Detect which cell encompasses the target text, then output its (x, y) center coordinate. 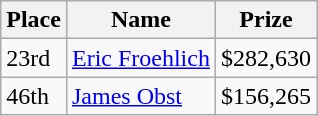
23rd (34, 58)
James Obst (140, 96)
46th (34, 96)
$282,630 (266, 58)
$156,265 (266, 96)
Prize (266, 20)
Name (140, 20)
Eric Froehlich (140, 58)
Place (34, 20)
